Return (x, y) of the center of cell containing provided text 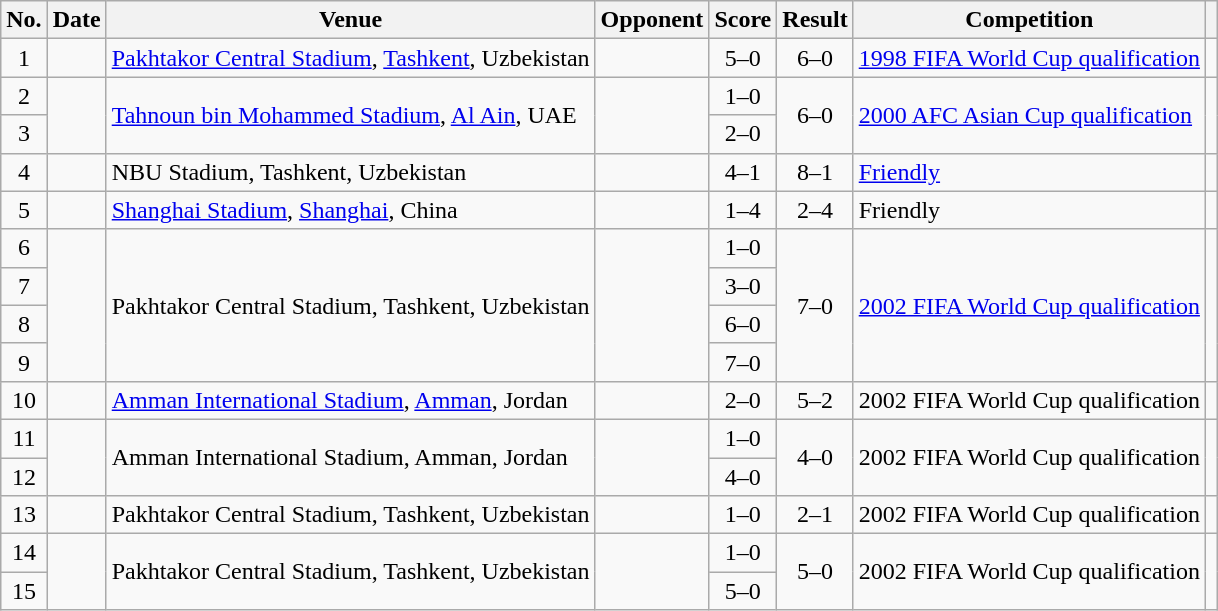
4–1 (743, 172)
4 (24, 172)
Shanghai Stadium, Shanghai, China (350, 210)
1–4 (743, 210)
2–4 (815, 210)
7 (24, 286)
Result (815, 20)
2000 AFC Asian Cup qualification (1029, 115)
10 (24, 400)
8–1 (815, 172)
Score (743, 20)
15 (24, 591)
11 (24, 438)
Opponent (652, 20)
2 (24, 96)
6 (24, 248)
2–1 (815, 515)
9 (24, 362)
13 (24, 515)
1998 FIFA World Cup qualification (1029, 58)
8 (24, 324)
NBU Stadium, Tashkent, Uzbekistan (350, 172)
Venue (350, 20)
5 (24, 210)
3–0 (743, 286)
5–2 (815, 400)
14 (24, 553)
12 (24, 477)
Competition (1029, 20)
No. (24, 20)
1 (24, 58)
3 (24, 134)
Tahnoun bin Mohammed Stadium, Al Ain, UAE (350, 115)
Date (76, 20)
